Search for the cell housing the specified text and yield its (x, y) center coordinate. 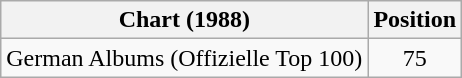
Position (415, 20)
Chart (1988) (184, 20)
75 (415, 58)
German Albums (Offizielle Top 100) (184, 58)
